Find where the given text appears and provide that cell's center as (X, Y) coordinate. 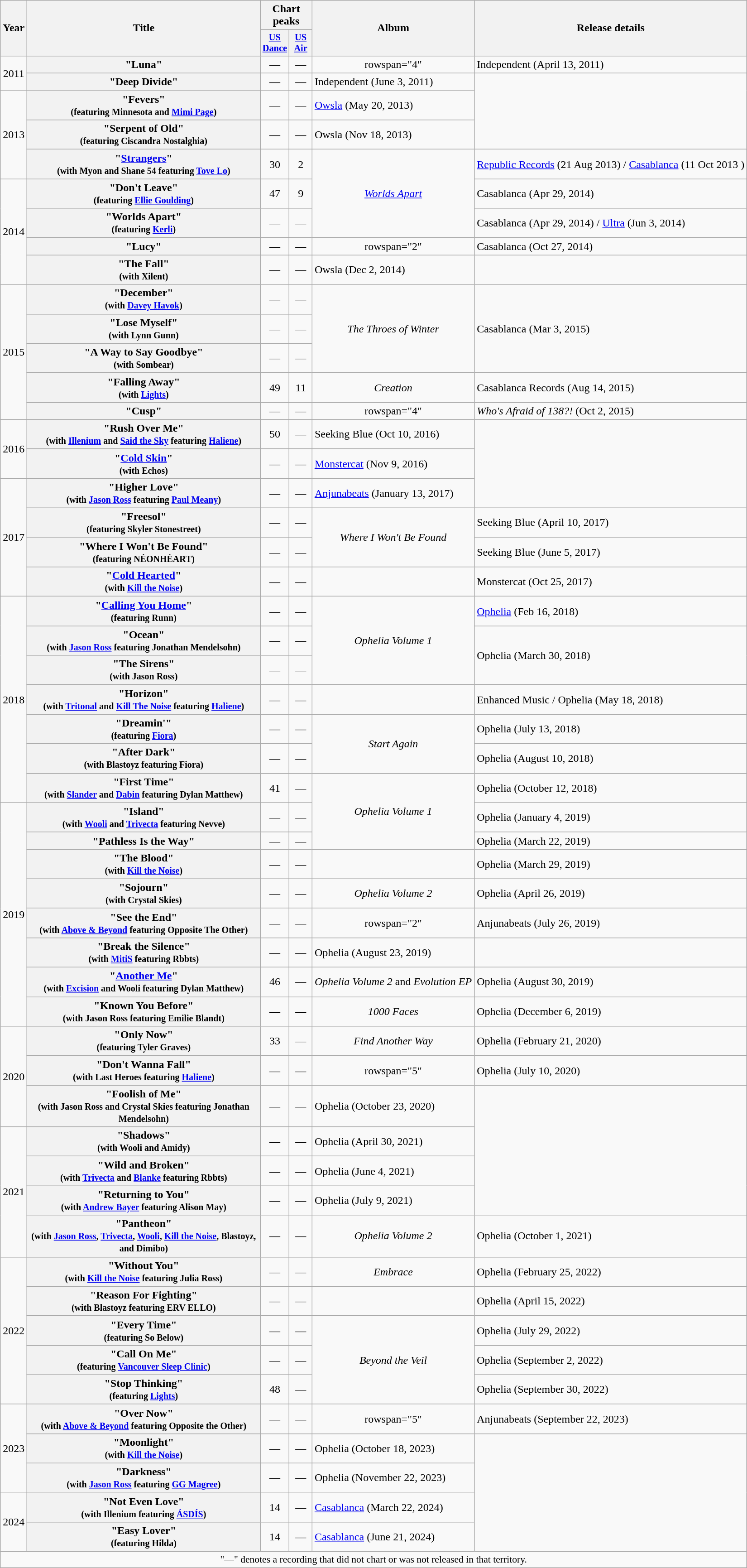
Owsla (Dec 2, 2014) (393, 270)
Seeking Blue (April 10, 2017) (611, 523)
Beyond the Veil (393, 1360)
2018 (14, 699)
"First Time" (with Slander and Dabin featuring Dylan Matthew) (144, 788)
"Lucy" (144, 246)
"Luna" (144, 64)
2023 (14, 1448)
"—" denotes a recording that did not chart or was not released in that territory. (374, 1560)
"Serpent of Old" (featuring Ciscandra Nostalghia) (144, 135)
Ophelia (October 23, 2020) (393, 1106)
Ophelia (April 15, 2022) (611, 1301)
48 (275, 1390)
Anjunabeats (September 22, 2023) (611, 1419)
1000 Faces (393, 1012)
46 (275, 982)
"Deep Divide" (144, 82)
Album (393, 28)
Independent (June 3, 2011) (393, 82)
Ophelia (August 10, 2018) (611, 758)
Ophelia (March 22, 2019) (611, 841)
11 (301, 388)
2013 (14, 135)
"Easy Lover" (featuring Hilda) (144, 1537)
2021 (14, 1192)
Ophelia (Feb 16, 2018) (611, 611)
9 (301, 194)
"Higher Love" (with Jason Ross featuring Paul Meany) (144, 493)
2015 (14, 352)
2014 (14, 232)
Casablanca (Apr 29, 2014) (611, 194)
Anjunabeats (July 26, 2019) (611, 923)
Worlds Apart (393, 194)
"The Blood" (with Kill the Noise) (144, 864)
"The Sirens" (with Jason Ross) (144, 670)
"Pathless Is the Way" (144, 841)
"Where I Won't Be Found" (featuring NÉONHÈART) (144, 553)
"See the End" (with Above & Beyond featuring Opposite The Other) (144, 923)
"Wild and Broken" (with Trivecta and Blanke featuring Rbbts) (144, 1171)
49 (275, 388)
"Sojourn" (with Crystal Skies) (144, 893)
Ophelia (August 30, 2019) (611, 982)
Republic Records (21 Aug 2013) / Casablanca (11 Oct 2013 ) (611, 164)
Ophelia (July 9, 2021) (393, 1200)
Title (144, 28)
Ophelia (January 4, 2019) (611, 817)
"Ocean" (with Jason Ross featuring Jonathan Mendelsohn) (144, 640)
"Freesol" (featuring Skyler Stonestreet) (144, 523)
"Rush Over Me" (with Illenium and Said the Sky featuring Haliene) (144, 434)
Monstercat (Oct 25, 2017) (611, 582)
Ophelia (July 10, 2020) (611, 1071)
"Call On Me" (featuring Vancouver Sleep Clinic) (144, 1360)
"Falling Away" (with Lights) (144, 388)
Casablanca (March 22, 2024) (393, 1507)
Chart peaks (286, 15)
"Island" (with Wooli and Trivecta featuring Nevve) (144, 817)
Ophelia (October 1, 2021) (611, 1236)
Casablanca Records (Aug 14, 2015) (611, 388)
Monstercat (Nov 9, 2016) (393, 464)
Ophelia (June 4, 2021) (393, 1171)
"Break the Silence" (with MitiS featuring Rbbts) (144, 952)
Ophelia (March 29, 2019) (611, 864)
2017 (14, 537)
50 (275, 434)
"Darkness" (with Jason Ross featuring GG Magree) (144, 1478)
"After Dark" (with Blastoyz featuring Fiora) (144, 758)
"Cold Skin" (with Echos) (144, 464)
Ophelia Volume 2 and Evolution EP (393, 982)
30 (275, 164)
2024 (14, 1522)
"Another Me" (with Excision and Wooli featuring Dylan Matthew) (144, 982)
"Shadows" (with Wooli and Amidy) (144, 1141)
"Cold Hearted" (with Kill the Noise) (144, 582)
Start Again (393, 744)
Enhanced Music / Ophelia (May 18, 2018) (611, 699)
Ophelia (April 26, 2019) (611, 893)
Ophelia (March 30, 2018) (611, 655)
2020 (14, 1077)
US Dance (275, 43)
Casablanca (Mar 3, 2015) (611, 329)
Independent (April 13, 2011) (611, 64)
Casablanca (June 21, 2024) (393, 1537)
"Dreamin'" (featuring Fiora) (144, 729)
Ophelia (July 29, 2022) (611, 1331)
47 (275, 194)
Find Another Way (393, 1041)
2011 (14, 73)
Year (14, 28)
Casablanca (Apr 29, 2014) / Ultra (Jun 3, 2014) (611, 223)
41 (275, 788)
Ophelia (April 30, 2021) (393, 1141)
"Cusp" (144, 411)
"Returning to You" (with Andrew Bayer featuring Alison May) (144, 1200)
"December" (with Davey Havok) (144, 299)
Ophelia (February 21, 2020) (611, 1041)
"Stop Thinking" (featuring Lights) (144, 1390)
"Foolish of Me" (with Jason Ross and Crystal Skies featuring Jonathan Mendelsohn) (144, 1106)
"Every Time" (featuring So Below) (144, 1331)
"Over Now" (with Above & Beyond featuring Opposite the Other) (144, 1419)
"Without You" (with Kill the Noise featuring Julia Ross) (144, 1272)
"Strangers" (with Myon and Shane 54 featuring Tove Lo) (144, 164)
"Calling You Home" (featuring Runn) (144, 611)
2 (301, 164)
"Only Now" (featuring Tyler Graves) (144, 1041)
"Pantheon" (with Jason Ross, Trivecta, Wooli, Kill the Noise, Blastoyz, and Dimibo) (144, 1236)
"Not Even Love" (with Illenium featuring ÁSDÍS) (144, 1507)
"Known You Before" (with Jason Ross featuring Emilie Blandt) (144, 1012)
Ophelia (September 30, 2022) (611, 1390)
Who's Afraid of 138?! (Oct 2, 2015) (611, 411)
2016 (14, 449)
"Don't Wanna Fall" (with Last Heroes featuring Haliene) (144, 1071)
The Throes of Winter (393, 329)
33 (275, 1041)
"Fevers" (featuring Minnesota and Mimi Page) (144, 105)
Owsla (May 20, 2013) (393, 105)
Ophelia (September 2, 2022) (611, 1360)
Embrace (393, 1272)
Anjunabeats (January 13, 2017) (393, 493)
2022 (14, 1331)
2019 (14, 914)
"A Way to Say Goodbye" (with Sombear) (144, 358)
Owsla (Nov 18, 2013) (393, 135)
"Moonlight" (with Kill the Noise) (144, 1448)
Where I Won't Be Found (393, 538)
Release details (611, 28)
"Horizon" (with Tritonal and Kill The Noise featuring Haliene) (144, 699)
Casablanca (Oct 27, 2014) (611, 246)
Ophelia (December 6, 2019) (611, 1012)
Ophelia (October 12, 2018) (611, 788)
Ophelia (February 25, 2022) (611, 1272)
Seeking Blue (Oct 10, 2016) (393, 434)
Ophelia (July 13, 2018) (611, 729)
"Worlds Apart" (featuring Kerli) (144, 223)
Creation (393, 388)
Ophelia (August 23, 2019) (393, 952)
USAir (301, 43)
"Lose Myself" (with Lynn Gunn) (144, 329)
"Reason For Fighting" (with Blastoyz featuring ERV ELLO) (144, 1301)
Ophelia (October 18, 2023) (393, 1448)
"Don't Leave" (featuring Ellie Goulding) (144, 194)
Ophelia (November 22, 2023) (393, 1478)
Seeking Blue (June 5, 2017) (611, 553)
"The Fall" (with Xilent) (144, 270)
